Extract the (X, Y) coordinate from the center of the cell holding the provided text.  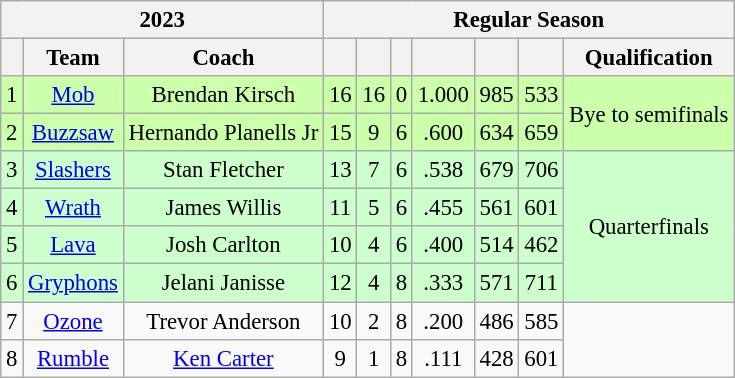
428 (496, 358)
.600 (443, 133)
Slashers (73, 170)
.538 (443, 170)
Bye to semifinals (649, 114)
15 (340, 133)
462 (542, 245)
634 (496, 133)
Team (73, 58)
.111 (443, 358)
12 (340, 283)
1.000 (443, 95)
Qualification (649, 58)
514 (496, 245)
13 (340, 170)
.455 (443, 208)
James Willis (223, 208)
Stan Fletcher (223, 170)
706 (542, 170)
Rumble (73, 358)
Josh Carlton (223, 245)
Mob (73, 95)
Ken Carter (223, 358)
Quarterfinals (649, 226)
985 (496, 95)
11 (340, 208)
3 (12, 170)
Brendan Kirsch (223, 95)
571 (496, 283)
.400 (443, 245)
561 (496, 208)
2023 (162, 20)
585 (542, 321)
Coach (223, 58)
679 (496, 170)
Buzzsaw (73, 133)
0 (401, 95)
486 (496, 321)
Lava (73, 245)
Gryphons (73, 283)
Jelani Janisse (223, 283)
Regular Season (529, 20)
.333 (443, 283)
Hernando Planells Jr (223, 133)
Ozone (73, 321)
Trevor Anderson (223, 321)
711 (542, 283)
659 (542, 133)
Wrath (73, 208)
533 (542, 95)
.200 (443, 321)
